Provide the (X, Y) coordinate of the cell's center where the given text is located.  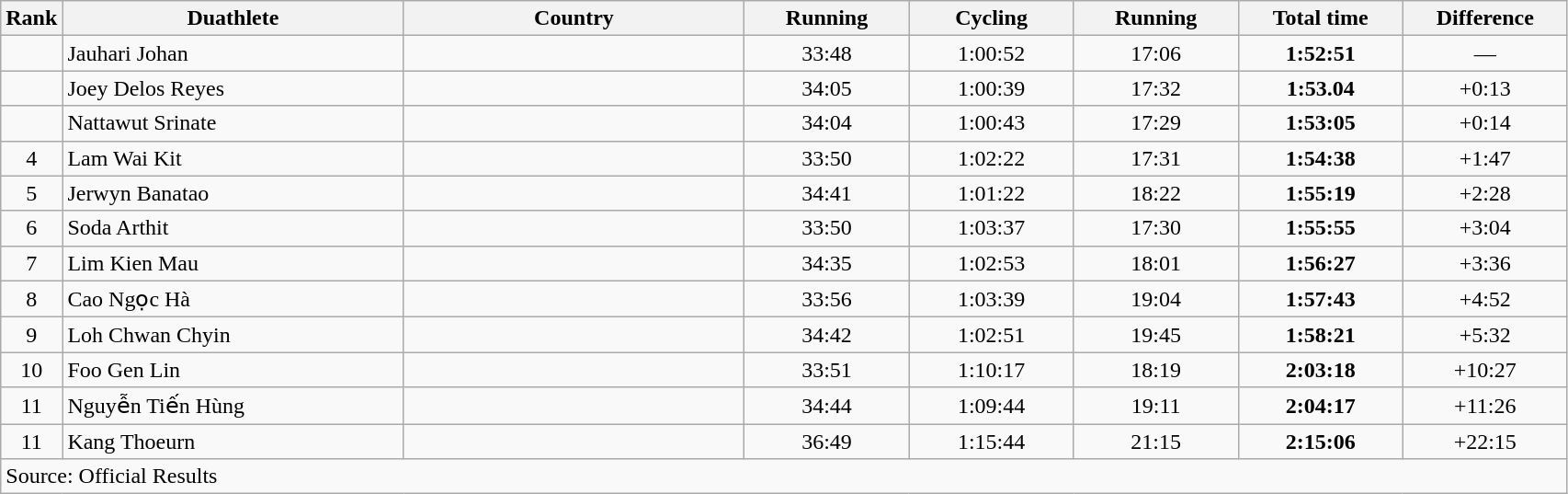
+5:32 (1485, 335)
+4:52 (1485, 299)
34:35 (827, 263)
Nattawut Srinate (233, 123)
34:42 (827, 335)
1:01:22 (991, 193)
Nguyễn Tiến Hùng (233, 406)
19:11 (1156, 406)
+0:14 (1485, 123)
+2:28 (1485, 193)
+0:13 (1485, 88)
34:04 (827, 123)
Cycling (991, 18)
1:03:37 (991, 228)
1:56:27 (1320, 263)
1:10:17 (991, 370)
1:02:22 (991, 158)
1:03:39 (991, 299)
21:15 (1156, 441)
Country (574, 18)
2:03:18 (1320, 370)
2:04:17 (1320, 406)
34:05 (827, 88)
Foo Gen Lin (233, 370)
1:53:05 (1320, 123)
5 (31, 193)
17:29 (1156, 123)
+10:27 (1485, 370)
+11:26 (1485, 406)
1:55:55 (1320, 228)
Jauhari Johan (233, 53)
Jerwyn Banatao (233, 193)
1:02:51 (991, 335)
+3:36 (1485, 263)
4 (31, 158)
Cao Ngọc Hà (233, 299)
18:19 (1156, 370)
17:06 (1156, 53)
1:00:39 (991, 88)
19:04 (1156, 299)
1:15:44 (991, 441)
+22:15 (1485, 441)
1:00:43 (991, 123)
2:15:06 (1320, 441)
Loh Chwan Chyin (233, 335)
33:56 (827, 299)
Source: Official Results (785, 477)
1:54:38 (1320, 158)
7 (31, 263)
1:09:44 (991, 406)
1:58:21 (1320, 335)
Duathlete (233, 18)
Lim Kien Mau (233, 263)
1:55:19 (1320, 193)
+1:47 (1485, 158)
6 (31, 228)
— (1485, 53)
1:53.04 (1320, 88)
34:41 (827, 193)
Joey Delos Reyes (233, 88)
Difference (1485, 18)
+3:04 (1485, 228)
1:52:51 (1320, 53)
17:31 (1156, 158)
Total time (1320, 18)
1:57:43 (1320, 299)
33:48 (827, 53)
Soda Arthit (233, 228)
8 (31, 299)
10 (31, 370)
36:49 (827, 441)
1:00:52 (991, 53)
34:44 (827, 406)
17:30 (1156, 228)
18:01 (1156, 263)
Lam Wai Kit (233, 158)
33:51 (827, 370)
19:45 (1156, 335)
18:22 (1156, 193)
9 (31, 335)
17:32 (1156, 88)
Rank (31, 18)
1:02:53 (991, 263)
Kang Thoeurn (233, 441)
